Detect which cell encompasses the target text, then output its (X, Y) center coordinate. 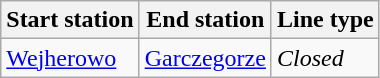
Wejherowo (70, 58)
Line type (325, 20)
Closed (325, 58)
End station (205, 20)
Start station (70, 20)
Garczegorze (205, 58)
